From the cell containing the given text, extract its center point as [X, Y] coordinate. 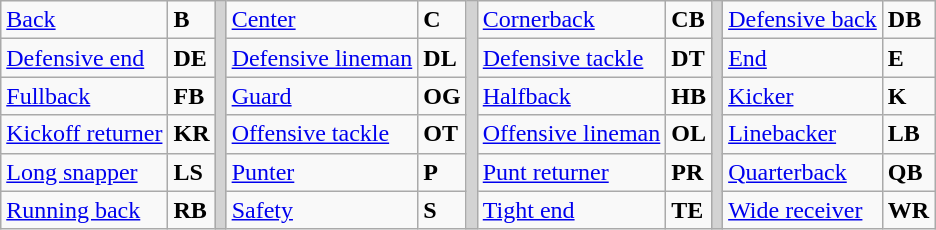
KR [192, 134]
B [192, 20]
FB [192, 96]
End [803, 58]
Cornerback [572, 20]
Kicker [803, 96]
Offensive lineman [572, 134]
TE [689, 210]
Back [84, 20]
DL [442, 58]
S [442, 210]
Long snapper [84, 172]
RB [192, 210]
Fullback [84, 96]
C [442, 20]
Punter [322, 172]
DT [689, 58]
PR [689, 172]
WR [908, 210]
OL [689, 134]
Center [322, 20]
Quarterback [803, 172]
Kickoff returner [84, 134]
HB [689, 96]
Safety [322, 210]
OG [442, 96]
Halfback [572, 96]
QB [908, 172]
Punt returner [572, 172]
Guard [322, 96]
Tight end [572, 210]
Offensive tackle [322, 134]
Defensive lineman [322, 58]
OT [442, 134]
Defensive end [84, 58]
K [908, 96]
Linebacker [803, 134]
E [908, 58]
P [442, 172]
DE [192, 58]
Defensive tackle [572, 58]
Defensive back [803, 20]
LS [192, 172]
DB [908, 20]
LB [908, 134]
CB [689, 20]
Running back [84, 210]
Wide receiver [803, 210]
